Detect which cell encompasses the target text, then output its [X, Y] center coordinate. 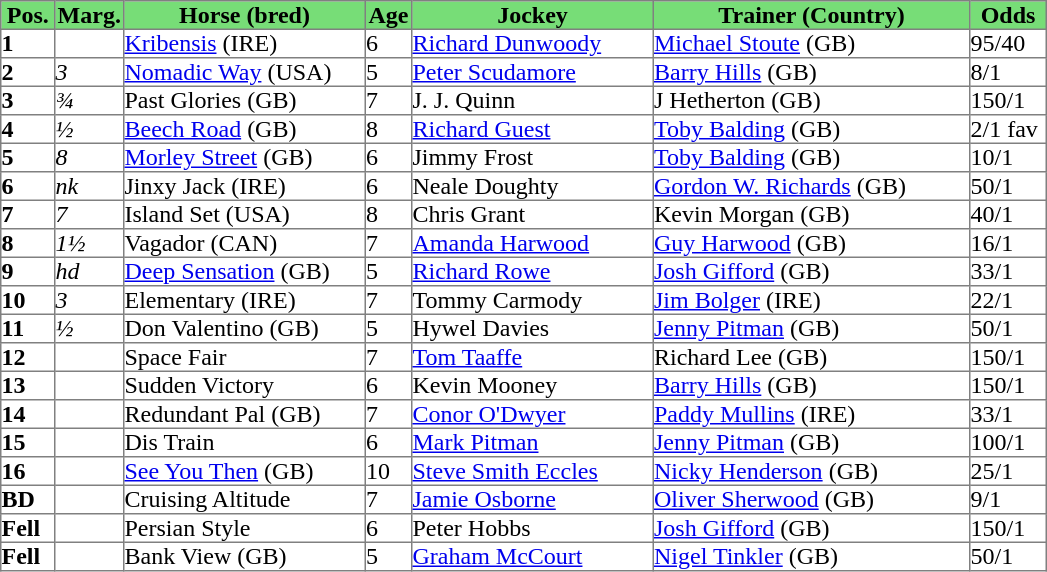
Michael Stoute (GB) [811, 43]
Kevin Mooney [533, 385]
1½ [90, 243]
Amanda Harwood [533, 243]
Nomadic Way (USA) [245, 72]
Jamie Osborne [533, 499]
Vagador (CAN) [245, 243]
Tommy Carmody [533, 300]
Trainer (Country) [811, 15]
Dis Train [245, 442]
Jim Bolger (IRE) [811, 300]
Oliver Sherwood (GB) [811, 499]
16 [28, 471]
Morley Street (GB) [245, 157]
12 [28, 357]
Chris Grant [533, 214]
hd [90, 271]
4 [28, 129]
Pos. [28, 15]
Mark Pitman [533, 442]
13 [28, 385]
J Hetherton (GB) [811, 100]
2 [28, 72]
Graham McCourt [533, 556]
¾ [90, 100]
Horse (bred) [245, 15]
Jockey [533, 15]
95/40 [1008, 43]
Steve Smith Eccles [533, 471]
15 [28, 442]
Past Glories (GB) [245, 100]
Don Valentino (GB) [245, 328]
Space Fair [245, 357]
Richard Lee (GB) [811, 357]
BD [28, 499]
Beech Road (GB) [245, 129]
Conor O'Dwyer [533, 414]
Elementary (IRE) [245, 300]
100/1 [1008, 442]
Richard Guest [533, 129]
40/1 [1008, 214]
Age [388, 15]
8/1 [1008, 72]
10/1 [1008, 157]
16/1 [1008, 243]
Hywel Davies [533, 328]
Redundant Pal (GB) [245, 414]
Tom Taaffe [533, 357]
Kribensis (IRE) [245, 43]
9/1 [1008, 499]
Kevin Morgan (GB) [811, 214]
25/1 [1008, 471]
Odds [1008, 15]
Persian Style [245, 528]
Marg. [90, 15]
nk [90, 186]
Richard Rowe [533, 271]
Paddy Mullins (IRE) [811, 414]
Bank View (GB) [245, 556]
Deep Sensation (GB) [245, 271]
See You Then (GB) [245, 471]
Gordon W. Richards (GB) [811, 186]
Cruising Altitude [245, 499]
Neale Doughty [533, 186]
Jimmy Frost [533, 157]
Richard Dunwoody [533, 43]
11 [28, 328]
14 [28, 414]
Island Set (USA) [245, 214]
22/1 [1008, 300]
Peter Scudamore [533, 72]
1 [28, 43]
Peter Hobbs [533, 528]
Nicky Henderson (GB) [811, 471]
9 [28, 271]
Jinxy Jack (IRE) [245, 186]
Nigel Tinkler (GB) [811, 556]
2/1 fav [1008, 129]
Sudden Victory [245, 385]
J. J. Quinn [533, 100]
Guy Harwood (GB) [811, 243]
